Locate the cell with the specified text and output its (X, Y) center coordinate. 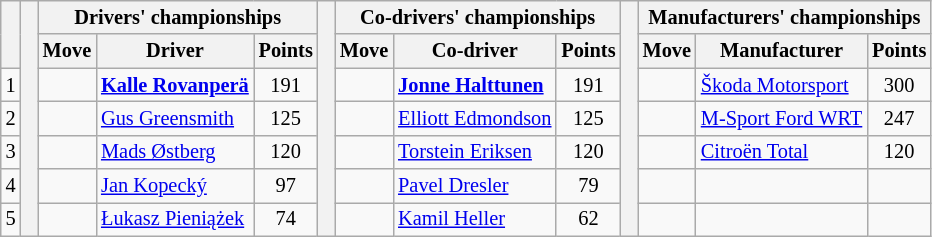
74 (286, 219)
Škoda Motorsport (782, 85)
2 (11, 118)
Manufacturer (782, 51)
Citroën Total (782, 152)
Co-driver (474, 51)
Mads Østberg (175, 152)
Jonne Halttunen (474, 85)
Łukasz Pieniążek (175, 219)
1 (11, 85)
97 (286, 186)
300 (899, 85)
Drivers' championships (178, 17)
Driver (175, 51)
Kamil Heller (474, 219)
Elliott Edmondson (474, 118)
Torstein Eriksen (474, 152)
79 (588, 186)
5 (11, 219)
Pavel Dresler (474, 186)
247 (899, 118)
62 (588, 219)
Co-drivers' championships (478, 17)
M-Sport Ford WRT (782, 118)
Jan Kopecký (175, 186)
Kalle Rovanperä (175, 85)
3 (11, 152)
Gus Greensmith (175, 118)
4 (11, 186)
Manufacturers' championships (785, 17)
